Find where the given text appears and provide that cell's center as [X, Y] coordinate. 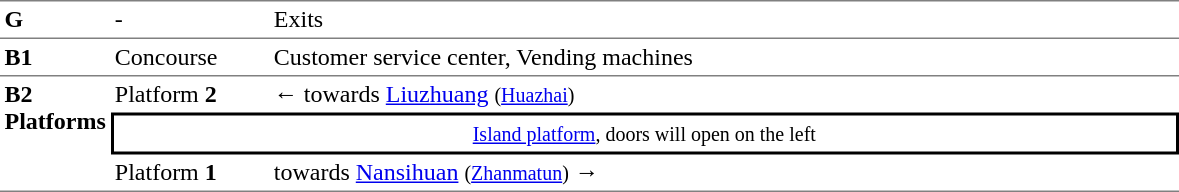
Concourse [190, 58]
B2Platforms [55, 134]
- [190, 19]
B1 [55, 58]
← towards Liuzhuang (Huazhai) [724, 94]
Platform 2 [190, 94]
Exits [724, 19]
Platform 1 [190, 173]
towards Nansihuan (Zhanmatun) → [724, 173]
Customer service center, Vending machines [724, 58]
G [55, 19]
Island platform, doors will open on the left [644, 133]
